Scan for the cell matching the given text and deliver its [X, Y] coordinate at center. 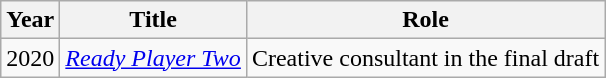
Year [30, 20]
Role [425, 20]
Ready Player Two [154, 58]
Creative consultant in the final draft [425, 58]
Title [154, 20]
2020 [30, 58]
